Output the (X, Y) coordinate of the center of the cell containing the given text.  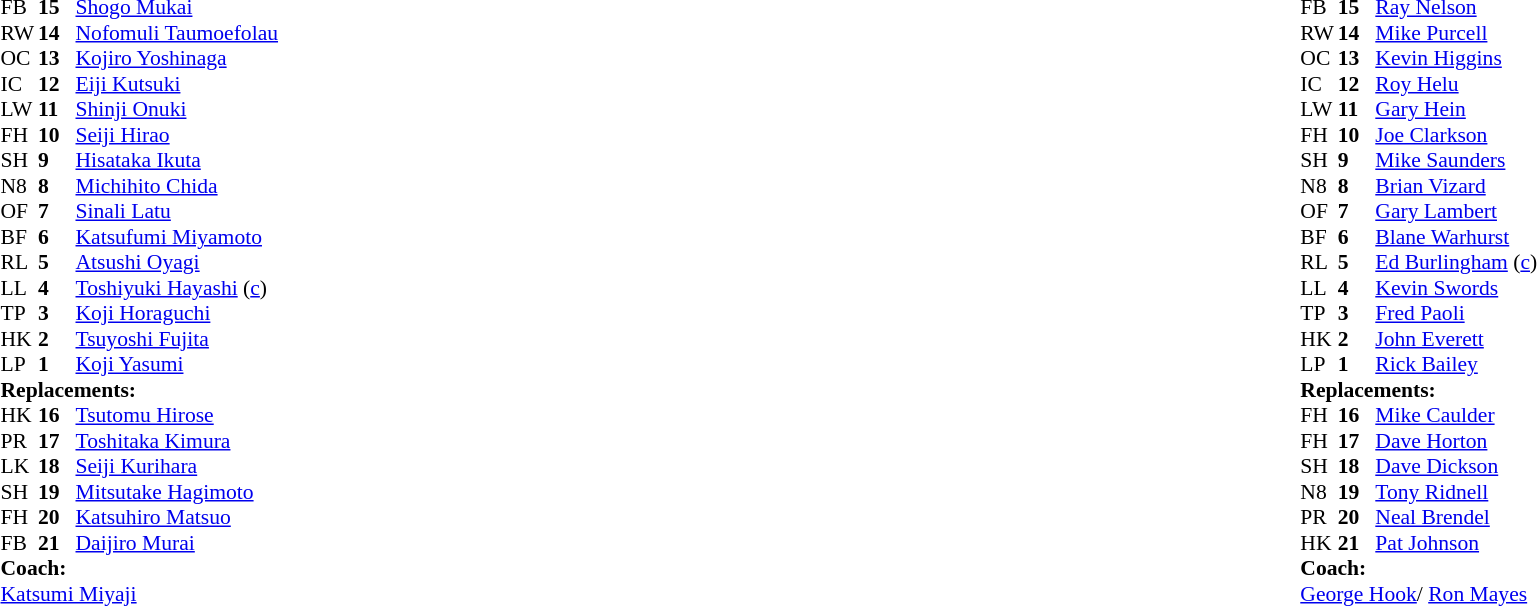
Kevin Swords (1456, 288)
Seiji Kurihara (178, 467)
Sinali Latu (178, 211)
Dave Horton (1456, 441)
Nofomuli Taumoefolau (178, 33)
Rick Bailey (1456, 365)
Michihito Chida (178, 186)
Kevin Higgins (1456, 59)
Gary Lambert (1456, 211)
Brian Vizard (1456, 186)
Toshiyuki Hayashi (c) (178, 288)
Tsuyoshi Fujita (178, 339)
Katsufumi Miyamoto (178, 237)
Mitsutake Hagimoto (178, 492)
Katsuhiro Matsuo (178, 517)
Mike Saunders (1456, 161)
Shinji Onuki (178, 109)
Mike Purcell (1456, 33)
Joe Clarkson (1456, 135)
Koji Yasumi (178, 365)
Kojiro Yoshinaga (178, 59)
Ed Burlingham (c) (1456, 263)
Gary Hein (1456, 109)
Neal Brendel (1456, 517)
FB (19, 543)
Daijiro Murai (178, 543)
Koji Horaguchi (178, 313)
John Everett (1456, 339)
Blane Warhurst (1456, 237)
Fred Paoli (1456, 313)
Toshitaka Kimura (178, 441)
Pat Johnson (1456, 543)
Eiji Kutsuki (178, 84)
Hisataka Ikuta (178, 161)
Seiji Hirao (178, 135)
LK (19, 467)
Roy Helu (1456, 84)
Tony Ridnell (1456, 492)
Tsutomu Hirose (178, 415)
Atsushi Oyagi (178, 263)
Mike Caulder (1456, 415)
Dave Dickson (1456, 467)
